Detect which cell encompasses the target text, then output its (X, Y) center coordinate. 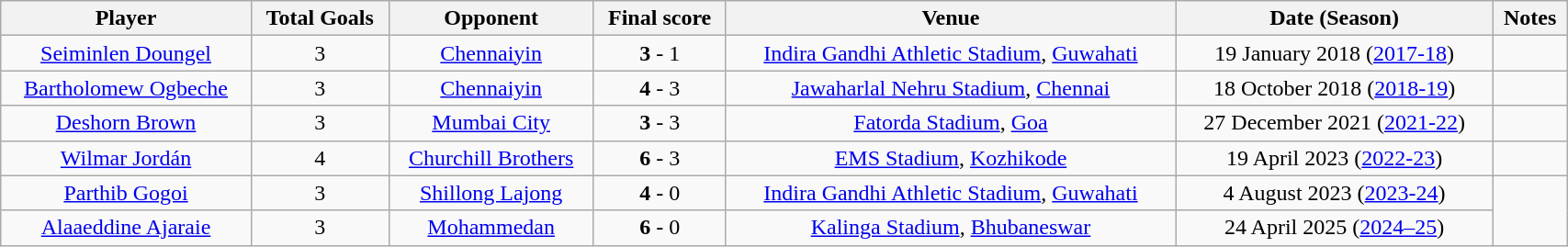
19 April 2023 (2022-23) (1335, 158)
Shillong Lajong (491, 193)
Total Goals (320, 18)
19 January 2018 (2017-18) (1335, 53)
Venue (950, 18)
Wilmar Jordán (127, 158)
Player (127, 18)
4 (320, 158)
4 - 0 (660, 193)
Parthib Gogoi (127, 193)
Date (Season) (1335, 18)
Opponent (491, 18)
Kalinga Stadium, Bhubaneswar (950, 228)
27 December 2021 (2021-22) (1335, 123)
Jawaharlal Nehru Stadium, Chennai (950, 88)
18 October 2018 (2018-19) (1335, 88)
Fatorda Stadium, Goa (950, 123)
Final score (660, 18)
Mohammedan (491, 228)
Seiminlen Doungel (127, 53)
Deshorn Brown (127, 123)
6 - 3 (660, 158)
4 August 2023 (2023-24) (1335, 193)
24 April 2025 (2024–25) (1335, 228)
Notes (1530, 18)
3 - 1 (660, 53)
Churchill Brothers (491, 158)
Bartholomew Ogbeche (127, 88)
Alaaeddine Ajaraie (127, 228)
Mumbai City (491, 123)
4 - 3 (660, 88)
6 - 0 (660, 228)
EMS Stadium, Kozhikode (950, 158)
3 - 3 (660, 123)
